Locate the cell with the specified text and output its [X, Y] center coordinate. 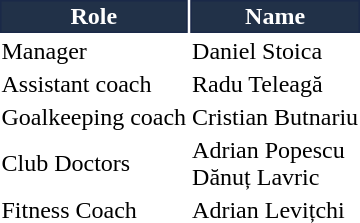
Radu Teleagă [276, 84]
Manager [94, 51]
Name [276, 16]
Assistant coach [94, 84]
Adrian Popescu Dănuț Lavric [276, 164]
Role [94, 16]
Club Doctors [94, 164]
Cristian Butnariu [276, 117]
Goalkeeping coach [94, 117]
Daniel Stoica [276, 51]
